Locate the cell with the specified text and output its [X, Y] center coordinate. 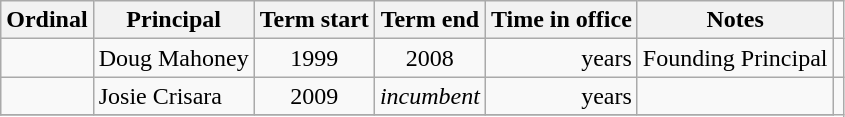
Time in office [561, 20]
Term end [430, 20]
2008 [430, 58]
Founding Principal [735, 58]
Josie Crisara [174, 96]
Term start [314, 20]
2009 [314, 96]
incumbent [430, 96]
Doug Mahoney [174, 58]
1999 [314, 58]
Principal [174, 20]
Ordinal [47, 20]
Notes [735, 20]
